Find where the given text appears and provide that cell's center as (x, y) coordinate. 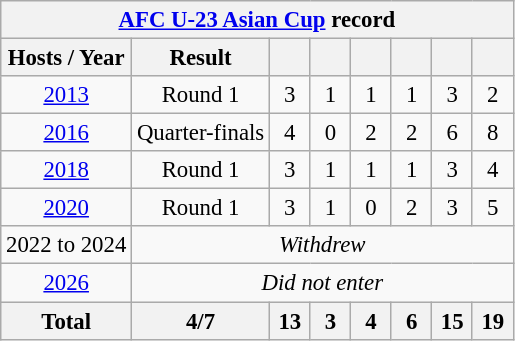
19 (492, 321)
Did not enter (322, 283)
2013 (66, 95)
Result (201, 58)
Withdrew (322, 245)
AFC U-23 Asian Cup record (257, 20)
13 (290, 321)
2020 (66, 208)
15 (452, 321)
Hosts / Year (66, 58)
4/7 (201, 321)
8 (492, 133)
2026 (66, 283)
5 (492, 208)
Quarter-finals (201, 133)
Total (66, 321)
2018 (66, 170)
2016 (66, 133)
2022 to 2024 (66, 245)
